Identify which cell holds the provided text, then report its [x, y] central coordinate. 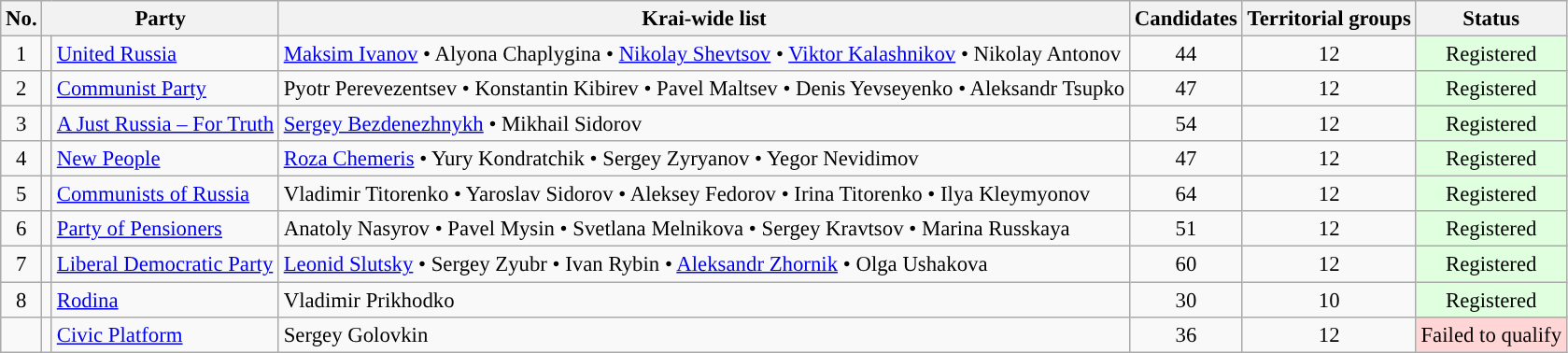
Leonid Slutsky • Sergey Zyubr • Ivan Rybin • Aleksandr Zhornik • Olga Ushakova [704, 264]
Sergey Bezdenezhnykh • Mikhail Sidorov [704, 124]
Maksim Ivanov • Alyona Chaplygina • Nikolay Shevtsov • Viktor Kalashnikov • Nikolay Antonov [704, 54]
10 [1329, 300]
30 [1186, 300]
Candidates [1186, 19]
Vladimir Titorenko • Yaroslav Sidorov • Aleksey Fedorov • Irina Titorenko • Ilya Kleymyonov [704, 194]
Vladimir Prikhodko [704, 300]
Liberal Democratic Party [164, 264]
Territorial groups [1329, 19]
51 [1186, 229]
44 [1186, 54]
New People [164, 159]
Krai-wide list [704, 19]
Pyotr Perevezentsev • Konstantin Kibirev • Pavel Maltsev • Denis Yevseyenko • Aleksandr Tsupko [704, 89]
4 [21, 159]
Status [1490, 19]
Party of Pensioners [164, 229]
8 [21, 300]
3 [21, 124]
1 [21, 54]
Civic Platform [164, 334]
36 [1186, 334]
No. [21, 19]
7 [21, 264]
Sergey Golovkin [704, 334]
60 [1186, 264]
United Russia [164, 54]
Anatoly Nasyrov • Pavel Mysin • Svetlana Melnikova • Sergey Kravtsov • Marina Russkaya [704, 229]
5 [21, 194]
64 [1186, 194]
Roza Chemeris • Yury Kondratchik • Sergey Zyryanov • Yegor Nevidimov [704, 159]
A Just Russia – For Truth [164, 124]
2 [21, 89]
Party [161, 19]
Failed to qualify [1490, 334]
6 [21, 229]
Communist Party [164, 89]
Communists of Russia [164, 194]
54 [1186, 124]
Rodina [164, 300]
